Output the (x, y) coordinate of the center of the cell containing the given text.  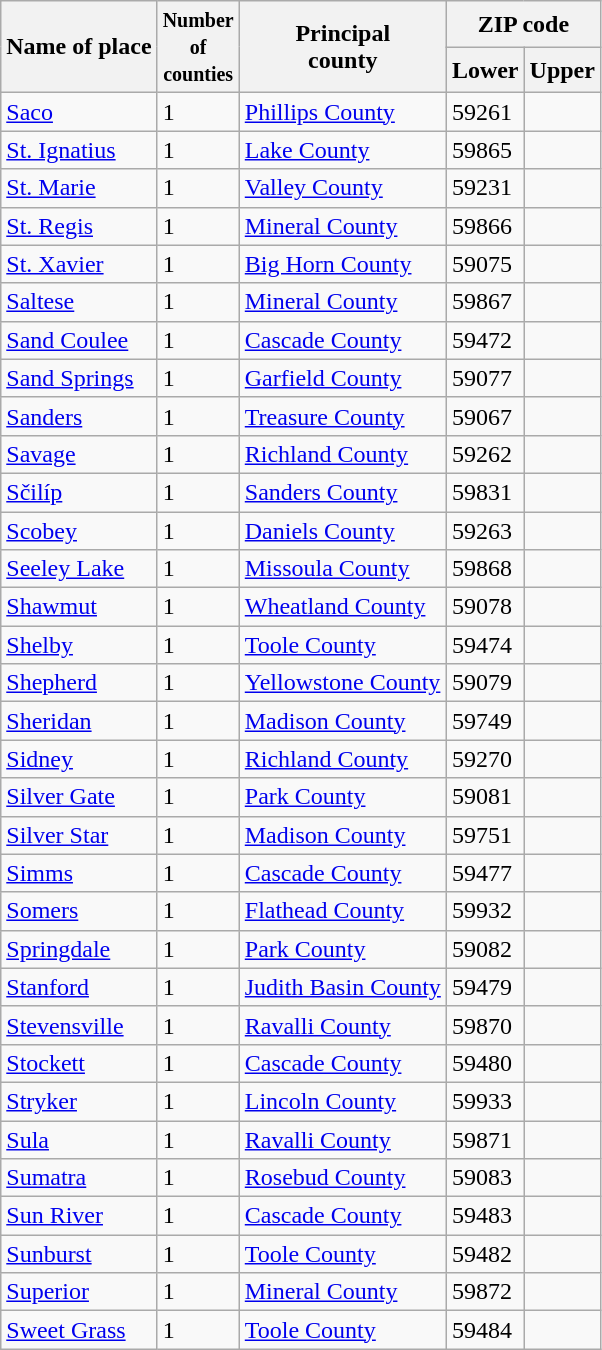
Sanders (79, 416)
59868 (485, 569)
St. Regis (79, 226)
Sheridan (79, 721)
59751 (485, 835)
59749 (485, 721)
59082 (485, 949)
Garfield County (342, 378)
Treasure County (342, 416)
ZIP code (523, 24)
Stevensville (79, 1025)
Shepherd (79, 683)
59482 (485, 1254)
59231 (485, 188)
59872 (485, 1292)
Principal county (342, 47)
Sula (79, 1139)
Saco (79, 112)
Sand Springs (79, 378)
59480 (485, 1063)
Rosebud County (342, 1178)
59484 (485, 1330)
Valley County (342, 188)
59871 (485, 1139)
59079 (485, 683)
Missoula County (342, 569)
Flathead County (342, 911)
59067 (485, 416)
Somers (79, 911)
Name of place (79, 47)
Lower (485, 70)
Silver Star (79, 835)
Stockett (79, 1063)
59479 (485, 987)
Stryker (79, 1101)
Sumatra (79, 1178)
Lake County (342, 150)
Silver Gate (79, 797)
59472 (485, 340)
Big Horn County (342, 264)
Phillips County (342, 112)
59483 (485, 1216)
Superior (79, 1292)
59078 (485, 607)
Stanford (79, 987)
Shawmut (79, 607)
59077 (485, 378)
Seeley Lake (79, 569)
Upper (562, 70)
Shelby (79, 645)
Sun River (79, 1216)
59263 (485, 531)
59075 (485, 264)
Sand Coulee (79, 340)
Number ofcounties (198, 47)
59081 (485, 797)
Simms (79, 873)
59477 (485, 873)
59262 (485, 454)
59867 (485, 302)
59270 (485, 759)
Sidney (79, 759)
Scobey (79, 531)
59261 (485, 112)
Sanders County (342, 492)
59932 (485, 911)
Daniels County (342, 531)
Sunburst (79, 1254)
St. Xavier (79, 264)
Saltese (79, 302)
St. Marie (79, 188)
Sčilíp (79, 492)
59933 (485, 1101)
Lincoln County (342, 1101)
59083 (485, 1178)
59831 (485, 492)
59474 (485, 645)
Savage (79, 454)
59866 (485, 226)
59865 (485, 150)
St. Ignatius (79, 150)
Yellowstone County (342, 683)
Judith Basin County (342, 987)
Wheatland County (342, 607)
Springdale (79, 949)
59870 (485, 1025)
Sweet Grass (79, 1330)
